From the cell containing the given text, extract its center point as [X, Y] coordinate. 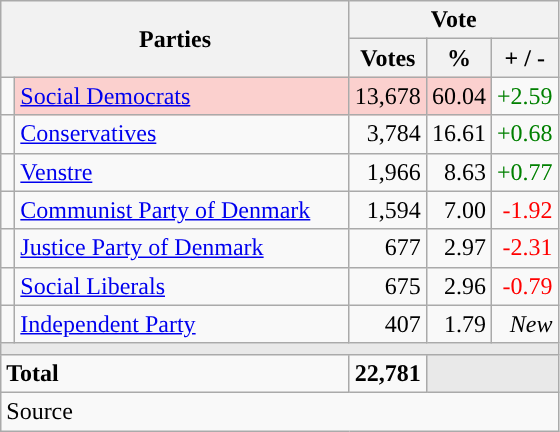
13,678 [388, 96]
2.96 [458, 286]
Votes [388, 58]
-2.31 [524, 248]
675 [388, 286]
677 [388, 248]
16.61 [458, 134]
+0.77 [524, 172]
+ / - [524, 58]
Social Liberals [182, 286]
Venstre [182, 172]
3,784 [388, 134]
8.63 [458, 172]
22,781 [388, 373]
-1.92 [524, 210]
+2.59 [524, 96]
Independent Party [182, 324]
Source [280, 411]
407 [388, 324]
Communist Party of Denmark [182, 210]
1,594 [388, 210]
% [458, 58]
Parties [176, 39]
-0.79 [524, 286]
2.97 [458, 248]
7.00 [458, 210]
Vote [454, 20]
+0.68 [524, 134]
Conservatives [182, 134]
60.04 [458, 96]
Total [176, 373]
1.79 [458, 324]
New [524, 324]
Justice Party of Denmark [182, 248]
Social Democrats [182, 96]
1,966 [388, 172]
